Identify which cell holds the provided text, then report its [X, Y] central coordinate. 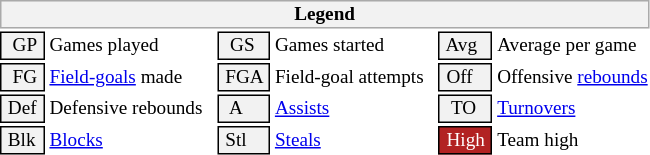
Turnovers [573, 108]
Team high [573, 140]
FG [22, 77]
Average per game [573, 46]
Assists [354, 108]
Field-goals made [131, 77]
High [466, 140]
Steals [354, 140]
Stl [244, 140]
Off [466, 77]
Legend [324, 14]
TO [466, 108]
Blk [22, 140]
A [244, 108]
Games played [131, 46]
Def [22, 108]
Field-goal attempts [354, 77]
FGA [244, 77]
Avg [466, 46]
Offensive rebounds [573, 77]
GP [22, 46]
Blocks [131, 140]
Defensive rebounds [131, 108]
GS [244, 46]
Games started [354, 46]
